Extract the [X, Y] coordinate from the center of the cell holding the provided text.  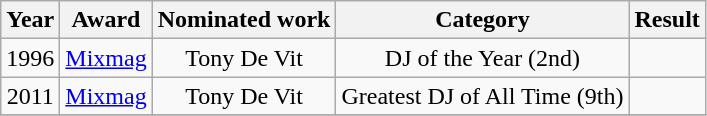
Year [30, 20]
Category [482, 20]
2011 [30, 96]
Award [106, 20]
Nominated work [244, 20]
DJ of the Year (2nd) [482, 58]
1996 [30, 58]
Greatest DJ of All Time (9th) [482, 96]
Result [667, 20]
